Capture the cell that displays the provided text and extract its (X, Y) central coordinate. 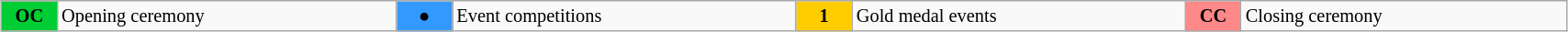
Event competitions (624, 16)
OC (29, 16)
● (424, 16)
Opening ceremony (227, 16)
CC (1214, 16)
1 (824, 16)
Gold medal events (1019, 16)
Closing ceremony (1405, 16)
